Find where the given text appears and provide that cell's center as [x, y] coordinate. 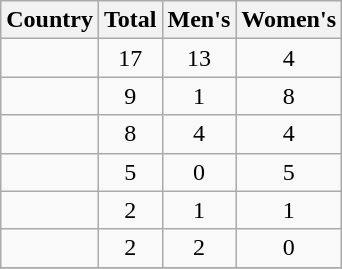
Total [130, 20]
17 [130, 58]
13 [199, 58]
Country [50, 20]
9 [130, 96]
Men's [199, 20]
Women's [289, 20]
